Search for the cell housing the specified text and yield its [X, Y] center coordinate. 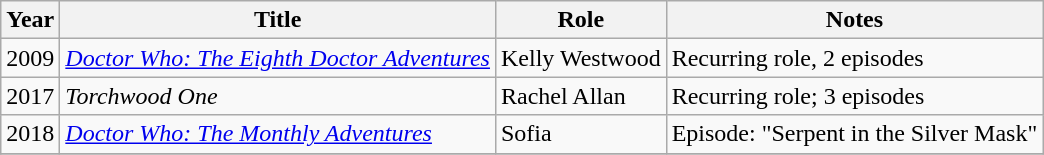
Sofia [580, 134]
Rachel Allan [580, 96]
Torchwood One [278, 96]
Notes [854, 20]
2018 [30, 134]
Title [278, 20]
Role [580, 20]
Episode: "Serpent in the Silver Mask" [854, 134]
Year [30, 20]
2017 [30, 96]
Doctor Who: The Monthly Adventures [278, 134]
Recurring role; 3 episodes [854, 96]
Recurring role, 2 episodes [854, 58]
Doctor Who: The Eighth Doctor Adventures [278, 58]
2009 [30, 58]
Kelly Westwood [580, 58]
